Detect which cell encompasses the target text, then output its [x, y] center coordinate. 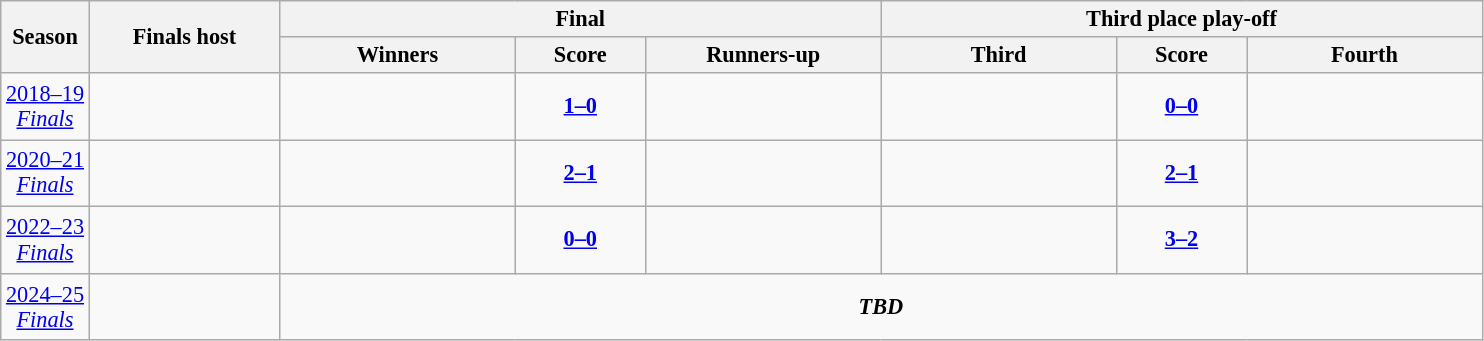
Runners-up [762, 55]
Season [45, 37]
Winners [398, 55]
2020–21Finals [45, 172]
2018–19Finals [45, 106]
2024–25Finals [45, 306]
Fourth [1364, 55]
2022–23Finals [45, 240]
Finals host [184, 37]
Third place play-off [1182, 19]
Final [580, 19]
1–0 [580, 106]
TBD [881, 306]
Third [998, 55]
3–2 [1181, 240]
